Identify which cell holds the provided text, then report its (x, y) central coordinate. 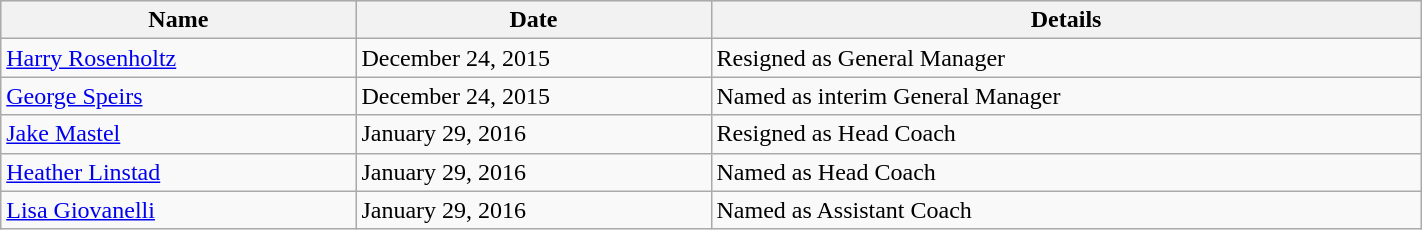
Name (178, 20)
Named as Assistant Coach (1066, 210)
Named as Head Coach (1066, 172)
Heather Linstad (178, 172)
Date (534, 20)
Named as interim General Manager (1066, 96)
Harry Rosenholtz (178, 58)
Resigned as Head Coach (1066, 134)
Details (1066, 20)
Lisa Giovanelli (178, 210)
George Speirs (178, 96)
Jake Mastel (178, 134)
Resigned as General Manager (1066, 58)
